Scan for the cell matching the given text and deliver its (x, y) coordinate at center. 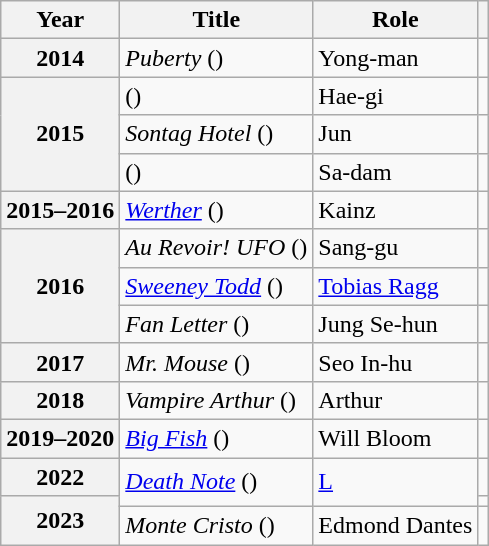
Sa-dam (396, 172)
Monte Cristo () (216, 526)
2014 (60, 58)
Tobias Ragg (396, 286)
Seo In-hu (396, 362)
Arthur (396, 400)
Puberty () (216, 58)
Death Note () (216, 482)
Title (216, 20)
Big Fish () (216, 438)
Vampire Arthur () (216, 400)
L (396, 482)
Sang-gu (396, 248)
2015–2016 (60, 210)
Year (60, 20)
2022 (60, 477)
2023 (60, 520)
Sontag Hotel () (216, 134)
Jun (396, 134)
Will Bloom (396, 438)
Hae-gi (396, 96)
Mr. Mouse () (216, 362)
2018 (60, 400)
Role (396, 20)
Edmond Dantes (396, 526)
Jung Se-hun (396, 324)
Kainz (396, 210)
2019–2020 (60, 438)
2016 (60, 286)
Yong-man (396, 58)
2017 (60, 362)
Au Revoir! UFO () (216, 248)
2015 (60, 134)
Sweeney Todd () (216, 286)
Fan Letter () (216, 324)
Werther () (216, 210)
